Determine the [X, Y] coordinate at the center of the cell enclosing the given text.  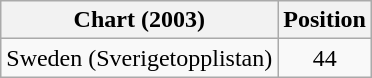
44 [325, 58]
Chart (2003) [140, 20]
Sweden (Sverigetopplistan) [140, 58]
Position [325, 20]
